Identify which cell holds the provided text, then report its (x, y) central coordinate. 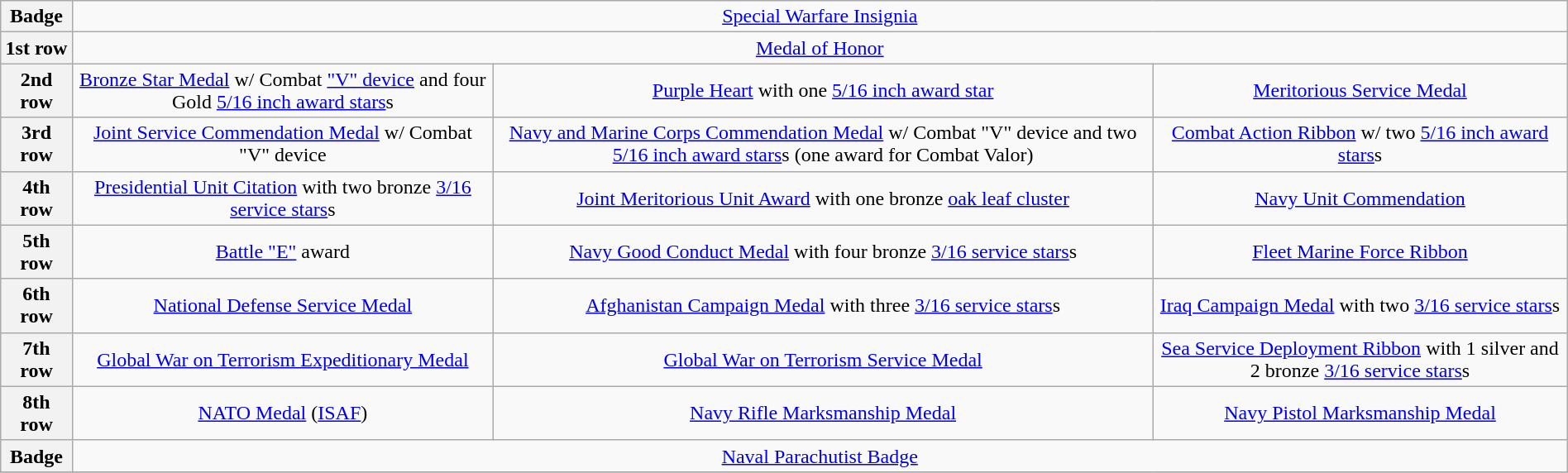
Combat Action Ribbon w/ two 5/16 inch award starss (1360, 144)
Navy Pistol Marksmanship Medal (1360, 413)
1st row (36, 48)
Navy and Marine Corps Commendation Medal w/ Combat "V" device and two 5/16 inch award starss (one award for Combat Valor) (822, 144)
8th row (36, 413)
Battle "E" award (283, 251)
Special Warfare Insignia (820, 17)
Global War on Terrorism Expeditionary Medal (283, 359)
Afghanistan Campaign Medal with three 3/16 service starss (822, 306)
7th row (36, 359)
5th row (36, 251)
Sea Service Deployment Ribbon with 1 silver and 2 bronze 3/16 service starss (1360, 359)
Meritorious Service Medal (1360, 91)
Navy Unit Commendation (1360, 198)
Iraq Campaign Medal with two 3/16 service starss (1360, 306)
Medal of Honor (820, 48)
4th row (36, 198)
2nd row (36, 91)
Joint Meritorious Unit Award with one bronze oak leaf cluster (822, 198)
6th row (36, 306)
Global War on Terrorism Service Medal (822, 359)
Fleet Marine Force Ribbon (1360, 251)
Purple Heart with one 5/16 inch award star (822, 91)
National Defense Service Medal (283, 306)
Naval Parachutist Badge (820, 456)
NATO Medal (ISAF) (283, 413)
Presidential Unit Citation with two bronze 3/16 service starss (283, 198)
Navy Good Conduct Medal with four bronze 3/16 service starss (822, 251)
Bronze Star Medal w/ Combat "V" device and four Gold 5/16 inch award starss (283, 91)
3rd row (36, 144)
Navy Rifle Marksmanship Medal (822, 413)
Joint Service Commendation Medal w/ Combat "V" device (283, 144)
